Determine the (X, Y) coordinate at the center of the cell enclosing the given text.  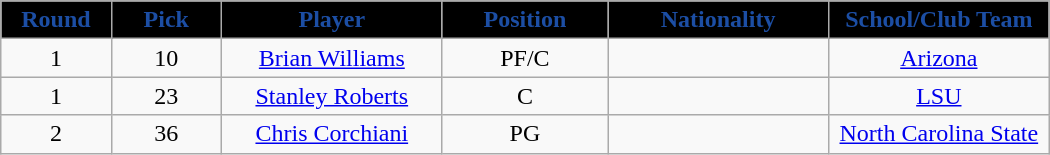
36 (166, 134)
Position (525, 20)
PF/C (525, 58)
10 (166, 58)
C (525, 96)
North Carolina State (938, 134)
Stanley Roberts (332, 96)
LSU (938, 96)
Nationality (718, 20)
Chris Corchiani (332, 134)
Brian Williams (332, 58)
Arizona (938, 58)
2 (56, 134)
23 (166, 96)
Player (332, 20)
School/Club Team (938, 20)
Pick (166, 20)
PG (525, 134)
Round (56, 20)
